From the cell containing the given text, extract its center point as (x, y) coordinate. 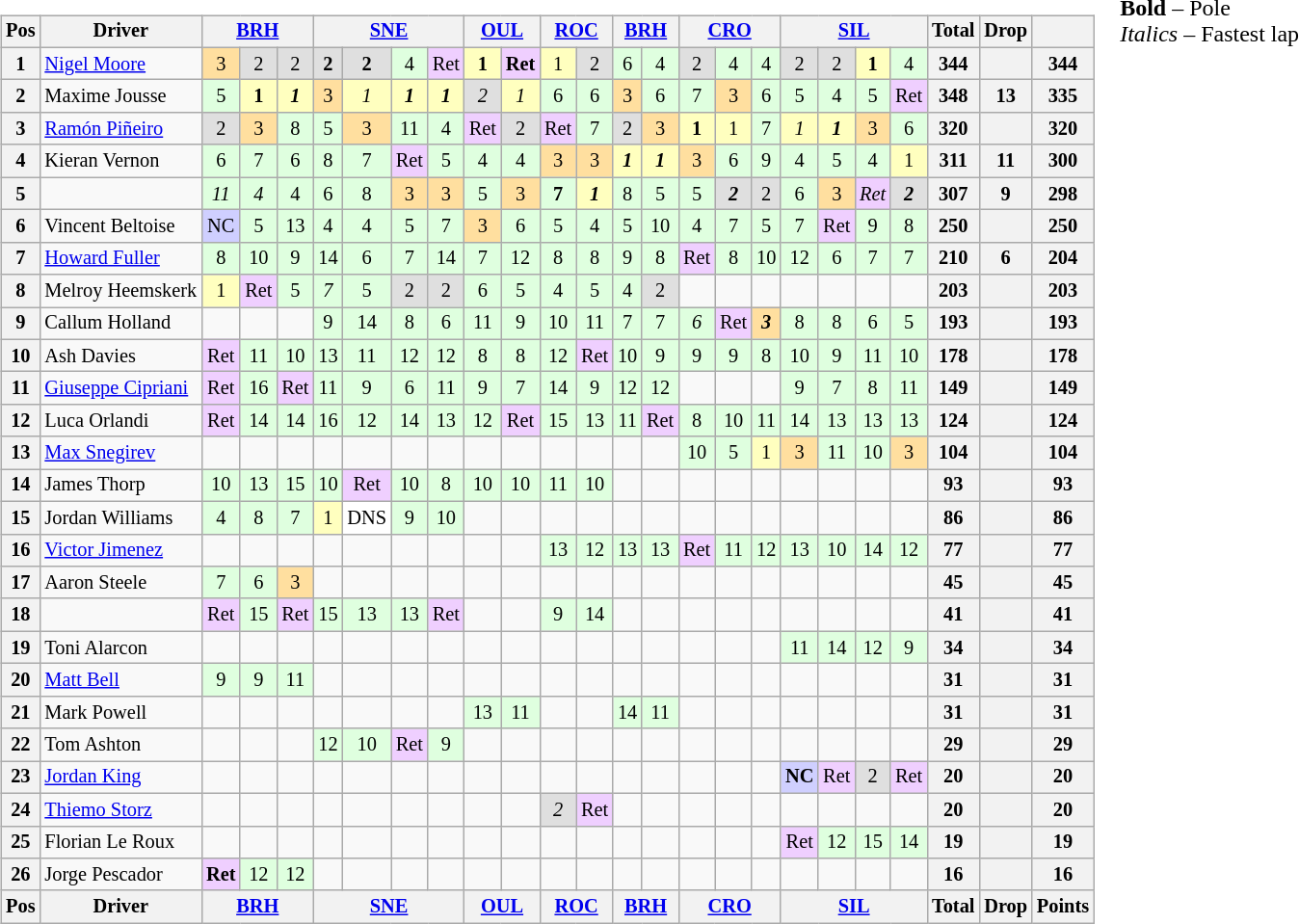
23 (20, 778)
24 (20, 809)
Jordan King (120, 778)
298 (1063, 194)
335 (1063, 96)
Howard Fuller (120, 258)
Giuseppe Cipriani (120, 388)
Jordan Williams (120, 517)
DNS (366, 517)
Vincent Beltoise (120, 226)
Matt Bell (120, 680)
25 (20, 842)
307 (953, 194)
348 (953, 96)
Maxime Jousse (120, 96)
26 (20, 875)
22 (20, 745)
17 (20, 583)
Nigel Moore (120, 64)
Ramón Piñeiro (120, 129)
Toni Alarcon (120, 647)
18 (20, 615)
Ash Davies (120, 356)
210 (953, 258)
Max Snegirev (120, 453)
James Thorp (120, 486)
Tom Ashton (120, 745)
Mark Powell (120, 712)
Luca Orlandi (120, 421)
Kieran Vernon (120, 161)
Callum Holland (120, 324)
Points (1063, 907)
Aaron Steele (120, 583)
Thiemo Storz (120, 809)
Jorge Pescador (120, 875)
204 (1063, 258)
Florian Le Roux (120, 842)
21 (20, 712)
Victor Jimenez (120, 550)
Melroy Heemskerk (120, 291)
300 (1063, 161)
311 (953, 161)
